Output the [X, Y] coordinate of the center of the cell containing the given text.  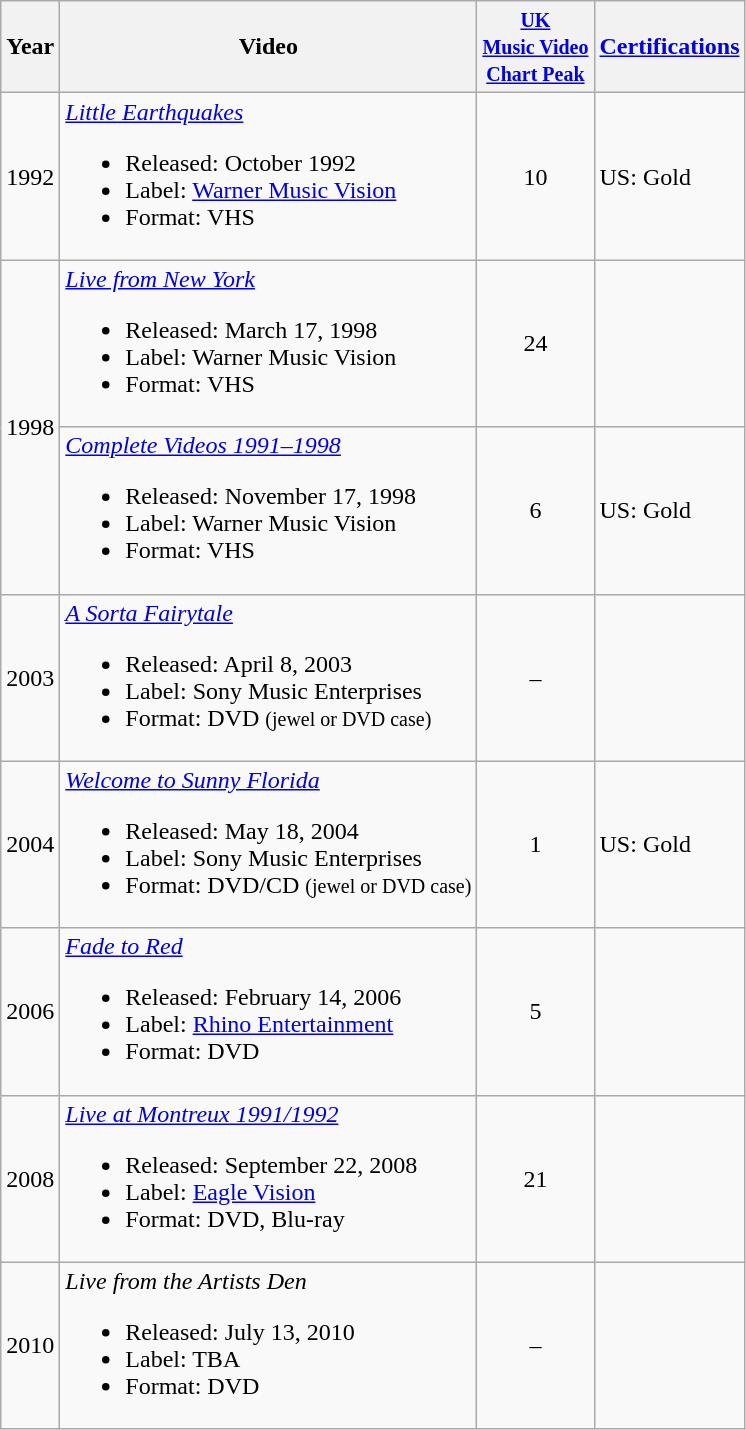
6 [536, 510]
Live at Montreux 1991/1992Released: September 22, 2008Label: Eagle VisionFormat: DVD, Blu-ray [268, 1178]
Live from New YorkReleased: March 17, 1998Label: Warner Music VisionFormat: VHS [268, 344]
1998 [30, 427]
A Sorta FairytaleReleased: April 8, 2003Label: Sony Music EnterprisesFormat: DVD (jewel or DVD case) [268, 678]
Fade to RedReleased: February 14, 2006Label: Rhino EntertainmentFormat: DVD [268, 1012]
Video [268, 47]
1 [536, 844]
1992 [30, 176]
5 [536, 1012]
2003 [30, 678]
UKMusic VideoChart Peak [536, 47]
Complete Videos 1991–1998Released: November 17, 1998Label: Warner Music VisionFormat: VHS [268, 510]
Welcome to Sunny FloridaReleased: May 18, 2004Label: Sony Music EnterprisesFormat: DVD/CD (jewel or DVD case) [268, 844]
2004 [30, 844]
2010 [30, 1346]
24 [536, 344]
21 [536, 1178]
10 [536, 176]
Live from the Artists DenReleased: July 13, 2010Label: TBAFormat: DVD [268, 1346]
2008 [30, 1178]
2006 [30, 1012]
Year [30, 47]
Little EarthquakesReleased: October 1992Label: Warner Music VisionFormat: VHS [268, 176]
Certifications [670, 47]
